Scan for the cell matching the given text and deliver its (X, Y) coordinate at center. 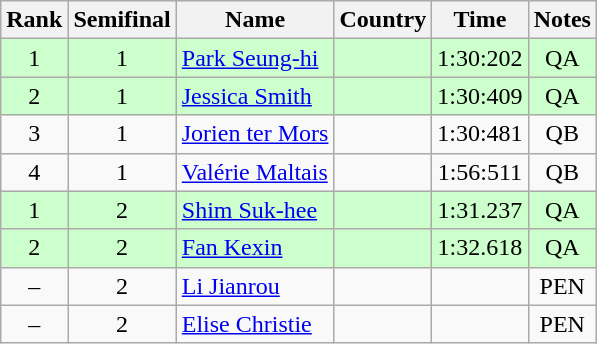
Elise Christie (255, 324)
Name (255, 20)
Li Jianrou (255, 286)
Valérie Maltais (255, 172)
1:32.618 (480, 248)
Jessica Smith (255, 96)
1:30:409 (480, 96)
Time (480, 20)
Jorien ter Mors (255, 134)
1:30:202 (480, 58)
Shim Suk-hee (255, 210)
Rank (34, 20)
Notes (562, 20)
Country (383, 20)
Semifinal (122, 20)
4 (34, 172)
Park Seung-hi (255, 58)
3 (34, 134)
Fan Kexin (255, 248)
1:30:481 (480, 134)
1:31.237 (480, 210)
1:56:511 (480, 172)
